Output the (X, Y) coordinate of the center of the cell containing the given text.  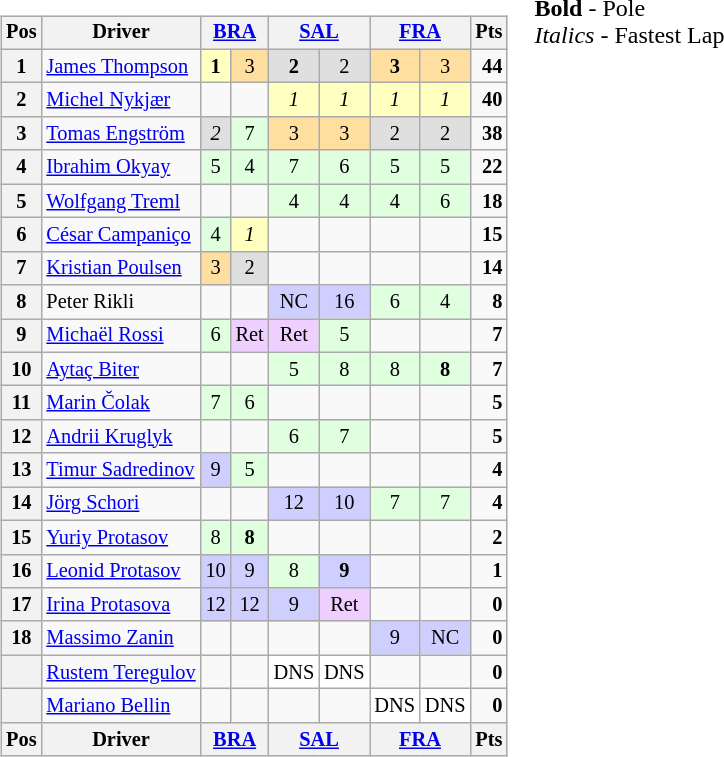
Aytaç Biter (120, 369)
22 (488, 167)
11 (21, 403)
Andrii Kruglyk (120, 437)
Michel Nykjær (120, 100)
Mariano Bellin (120, 706)
Timur Sadredinov (120, 470)
Michaël Rossi (120, 336)
Wolfgang Treml (120, 201)
César Campaniço (120, 235)
Massimo Zanin (120, 638)
Yuriy Protasov (120, 537)
James Thompson (120, 66)
44 (488, 66)
Tomas Engström (120, 134)
Irina Protasova (120, 605)
40 (488, 100)
Rustem Teregulov (120, 672)
Ibrahim Okyay (120, 167)
Marin Čolak (120, 403)
13 (21, 470)
Peter Rikli (120, 302)
38 (488, 134)
Kristian Poulsen (120, 268)
Jörg Schori (120, 504)
17 (21, 605)
Leonid Protasov (120, 571)
